From the cell containing the given text, extract its center point as (x, y) coordinate. 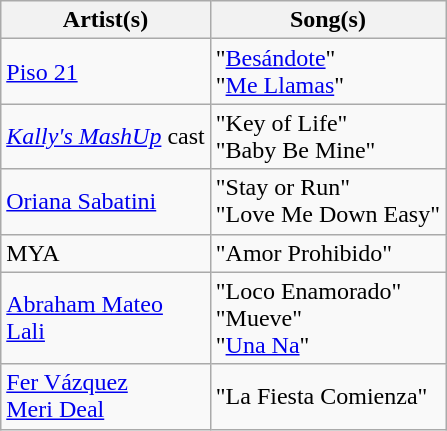
"Amor Prohibido" (328, 253)
Fer VázquezMeri Deal (106, 396)
Kally's MashUp cast (106, 136)
Abraham MateoLali (106, 318)
"Loco Enamorado" "Mueve""Una Na" (328, 318)
"Stay or Run""Love Me Down Easy" (328, 202)
Piso 21 (106, 72)
"La Fiesta Comienza" (328, 396)
"Key of Life""Baby Be Mine" (328, 136)
"Besándote""Me Llamas" (328, 72)
Artist(s) (106, 20)
Oriana Sabatini (106, 202)
Song(s) (328, 20)
MYA (106, 253)
